Locate the cell with the specified text and output its (X, Y) center coordinate. 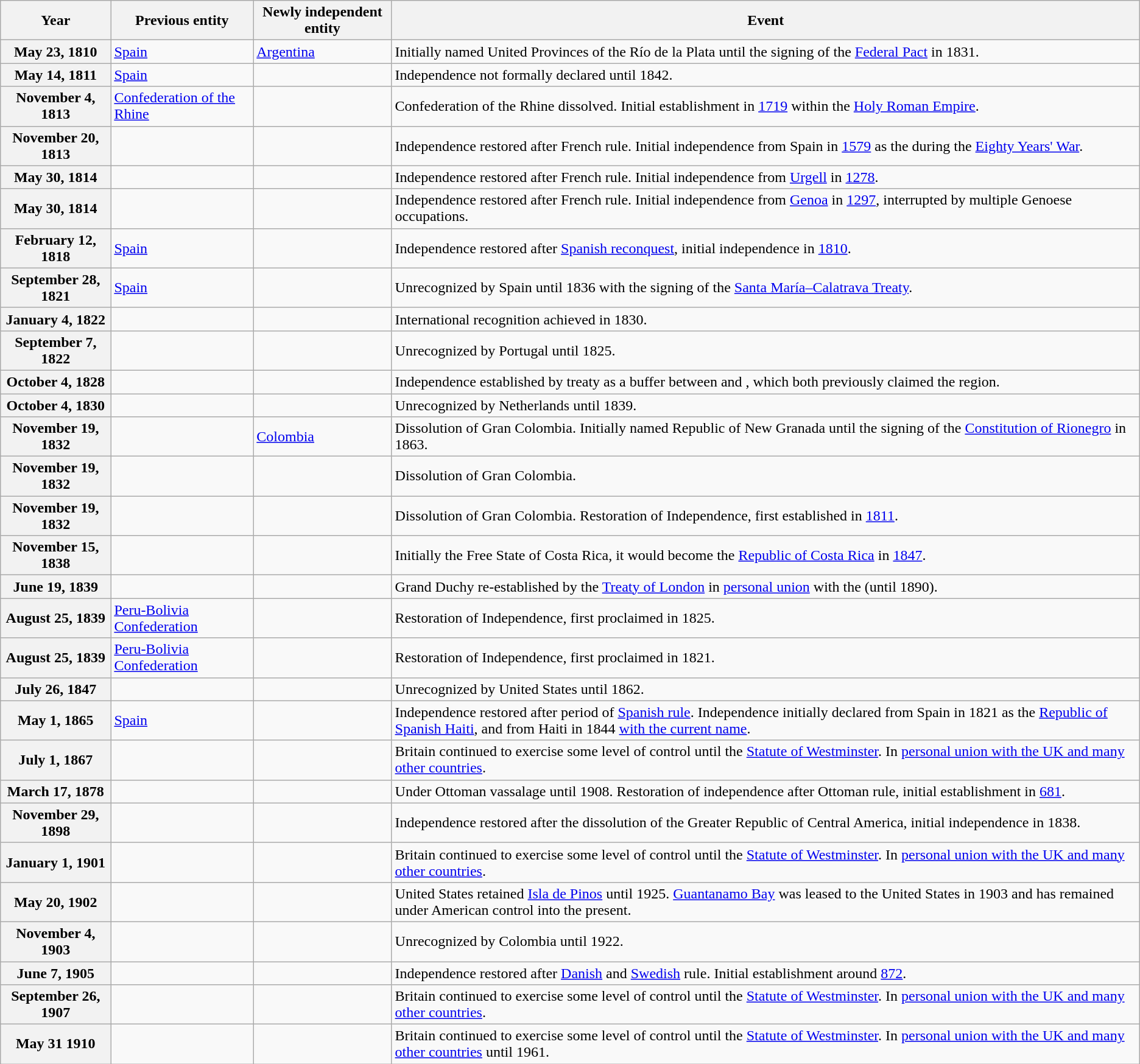
January 4, 1822 (56, 319)
November 15, 1838 (56, 555)
Dissolution of Gran Colombia. (765, 476)
Independence established by treaty as a buffer between and , which both previously claimed the region. (765, 382)
Independence restored after the dissolution of the Greater Republic of Central America, initial independence in 1838. (765, 823)
Dissolution of Gran Colombia. Restoration of Independence, first established in 1811. (765, 516)
Unrecognized by Colombia until 1922. (765, 941)
September 28, 1821 (56, 287)
October 4, 1830 (56, 405)
Grand Duchy re-established by the Treaty of London in personal union with the (until 1890). (765, 587)
November 20, 1813 (56, 146)
November 29, 1898 (56, 823)
Under Ottoman vassalage until 1908. Restoration of independence after Ottoman rule, initial establishment in 681. (765, 791)
May 1, 1865 (56, 721)
Independence restored after French rule. Initial independence from Genoa in 1297, interrupted by multiple Genoese occupations. (765, 208)
Dissolution of Gran Colombia. Initially named Republic of New Granada until the signing of the Constitution of Rionegro in 1863. (765, 437)
May 20, 1902 (56, 902)
Confederation of the Rhine (182, 106)
June 19, 1839 (56, 587)
Restoration of Independence, first proclaimed in 1821. (765, 657)
Unrecognized by United States until 1862. (765, 689)
Initially named United Provinces of the Río de la Plata until the signing of the Federal Pact in 1831. (765, 52)
May 14, 1811 (56, 75)
September 26, 1907 (56, 1004)
May 23, 1810 (56, 52)
October 4, 1828 (56, 382)
Restoration of Independence, first proclaimed in 1825. (765, 618)
Unrecognized by Netherlands until 1839. (765, 405)
January 1, 1901 (56, 862)
February 12, 1818 (56, 248)
July 1, 1867 (56, 760)
Newly independent entity (323, 21)
May 31 1910 (56, 1045)
Event (765, 21)
November 4, 1813 (56, 106)
June 7, 1905 (56, 973)
Colombia (323, 437)
Argentina (323, 52)
Confederation of the Rhine dissolved. Initial establishment in 1719 within the Holy Roman Empire. (765, 106)
Independence restored after Danish and Swedish rule. Initial establishment around 872. (765, 973)
Independence not formally declared until 1842. (765, 75)
International recognition achieved in 1830. (765, 319)
September 7, 1822 (56, 351)
Independence restored after Spanish reconquest, initial independence in 1810. (765, 248)
November 4, 1903 (56, 941)
Independence restored after French rule. Initial independence from Spain in 1579 as the during the Eighty Years' War. (765, 146)
Unrecognized by Spain until 1836 with the signing of the Santa María–Calatrava Treaty. (765, 287)
July 26, 1847 (56, 689)
Initially the Free State of Costa Rica, it would become the Republic of Costa Rica in 1847. (765, 555)
Year (56, 21)
Unrecognized by Portugal until 1825. (765, 351)
March 17, 1878 (56, 791)
Independence restored after French rule. Initial independence from Urgell in 1278. (765, 177)
Previous entity (182, 21)
